Pinpoint the cell where the given text exists, returning its (X, Y) midpoint coordinate. 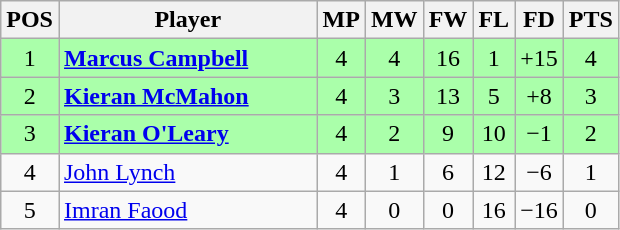
+15 (540, 58)
−6 (540, 172)
−16 (540, 210)
−1 (540, 134)
Player (188, 20)
Kieran McMahon (188, 96)
FL (494, 20)
Kieran O'Leary (188, 134)
+8 (540, 96)
PTS (590, 20)
6 (448, 172)
FD (540, 20)
13 (448, 96)
POS (30, 20)
John Lynch (188, 172)
Imran Faood (188, 210)
FW (448, 20)
9 (448, 134)
12 (494, 172)
10 (494, 134)
MW (394, 20)
Marcus Campbell (188, 58)
MP (341, 20)
